Capture the cell that displays the provided text and extract its [X, Y] central coordinate. 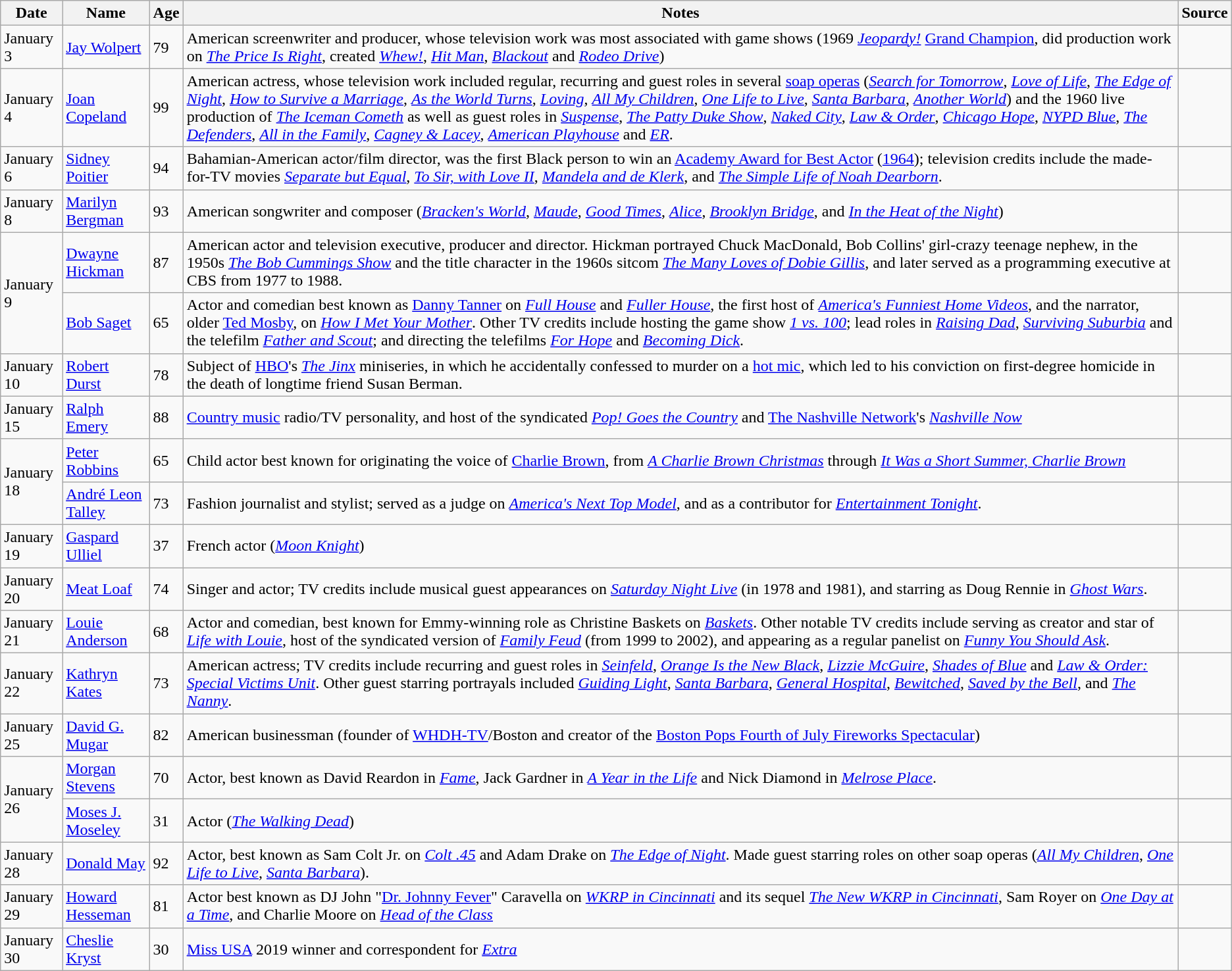
American songwriter and composer (Bracken's World, Maude, Good Times, Alice, Brooklyn Bridge, and In the Heat of the Night) [680, 211]
Dwayne Hickman [106, 262]
Joan Copeland [106, 108]
January 18 [32, 482]
Ralph Emery [106, 417]
Date [32, 13]
68 [166, 632]
30 [166, 949]
Bob Saget [106, 323]
78 [166, 375]
Child actor best known for originating the voice of Charlie Brown, from A Charlie Brown Christmas through It Was a Short Summer, Charlie Brown [680, 461]
87 [166, 262]
January 22 [32, 684]
Actor (The Walking Dead) [680, 821]
David G. Mugar [106, 735]
January 21 [32, 632]
January 15 [32, 417]
January 4 [32, 108]
Donald May [106, 863]
Jay Wolpert [106, 47]
January 30 [32, 949]
Sidney Poitier [106, 168]
January 26 [32, 799]
92 [166, 863]
Meat Loaf [106, 588]
January 9 [32, 293]
January 25 [32, 735]
Marilyn Bergman [106, 211]
January 28 [32, 863]
94 [166, 168]
André Leon Talley [106, 503]
37 [166, 546]
January 19 [32, 546]
Fashion journalist and stylist; served as a judge on America's Next Top Model, and as a contributor for Entertainment Tonight. [680, 503]
Howard Hesseman [106, 907]
Peter Robbins [106, 461]
January 10 [32, 375]
French actor (Moon Knight) [680, 546]
January 8 [32, 211]
88 [166, 417]
81 [166, 907]
99 [166, 108]
93 [166, 211]
Source [1204, 13]
Kathryn Kates [106, 684]
Notes [680, 13]
Actor, best known as David Reardon in Fame, Jack Gardner in A Year in the Life and Nick Diamond in Melrose Place. [680, 778]
31 [166, 821]
Miss USA 2019 winner and correspondent for Extra [680, 949]
Robert Durst [106, 375]
Name [106, 13]
Cheslie Kryst [106, 949]
January 3 [32, 47]
Gaspard Ulliel [106, 546]
Louie Anderson [106, 632]
Age [166, 13]
74 [166, 588]
Country music radio/TV personality, and host of the syndicated Pop! Goes the Country and The Nashville Network's Nashville Now [680, 417]
82 [166, 735]
Singer and actor; TV credits include musical guest appearances on Saturday Night Live (in 1978 and 1981), and starring as Doug Rennie in Ghost Wars. [680, 588]
Morgan Stevens [106, 778]
American businessman (founder of WHDH-TV/Boston and creator of the Boston Pops Fourth of July Fireworks Spectacular) [680, 735]
January 29 [32, 907]
January 20 [32, 588]
79 [166, 47]
70 [166, 778]
January 6 [32, 168]
Moses J. Moseley [106, 821]
